Find where the given text appears and provide that cell's center as (X, Y) coordinate. 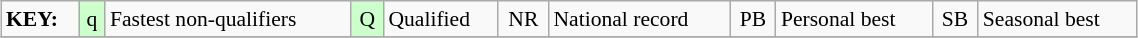
Personal best (854, 19)
Fastest non-qualifiers (228, 19)
Q (367, 19)
Qualified (440, 19)
SB (955, 19)
NR (523, 19)
PB (753, 19)
KEY: (40, 19)
q (92, 19)
National record (639, 19)
Seasonal best (1058, 19)
